Return (x, y) of the center of cell containing provided text 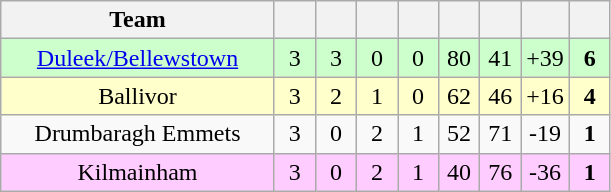
41 (500, 58)
Drumbaragh Emmets (138, 134)
Team (138, 20)
46 (500, 96)
71 (500, 134)
-19 (546, 134)
+39 (546, 58)
+16 (546, 96)
4 (590, 96)
62 (460, 96)
76 (500, 172)
52 (460, 134)
80 (460, 58)
6 (590, 58)
Ballivor (138, 96)
-36 (546, 172)
40 (460, 172)
Kilmainham (138, 172)
Duleek/Bellewstown (138, 58)
